Search for the cell housing the specified text and yield its [X, Y] center coordinate. 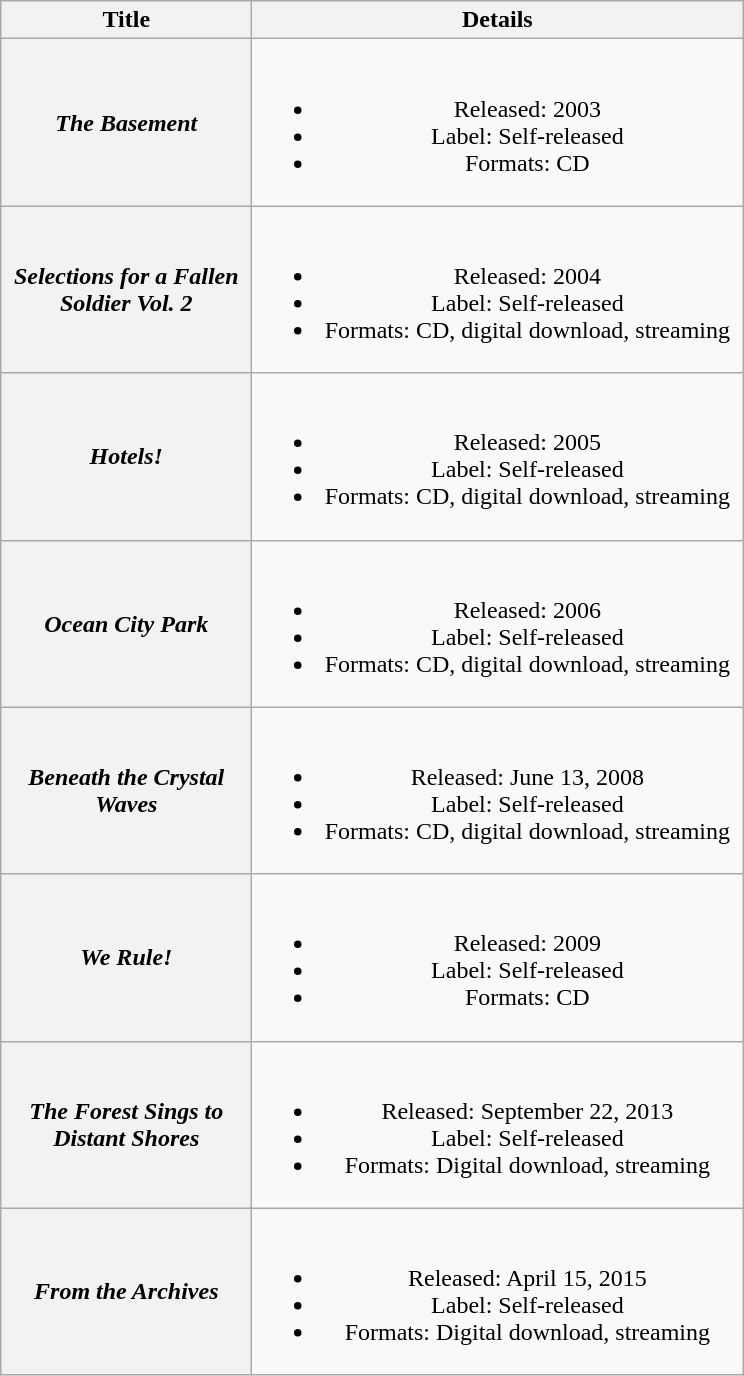
Released: 2004Label: Self-releasedFormats: CD, digital download, streaming [498, 290]
Hotels! [126, 456]
The Basement [126, 122]
Released: 2003Label: Self-releasedFormats: CD [498, 122]
Released: 2009Label: Self-releasedFormats: CD [498, 958]
Released: September 22, 2013Label: Self-releasedFormats: Digital download, streaming [498, 1124]
Released: April 15, 2015Label: Self-releasedFormats: Digital download, streaming [498, 1292]
Beneath the Crystal Waves [126, 790]
Selections for a Fallen Soldier Vol. 2 [126, 290]
Released: 2006Label: Self-releasedFormats: CD, digital download, streaming [498, 624]
Released: 2005Label: Self-releasedFormats: CD, digital download, streaming [498, 456]
Title [126, 20]
We Rule! [126, 958]
Released: June 13, 2008Label: Self-releasedFormats: CD, digital download, streaming [498, 790]
From the Archives [126, 1292]
The Forest Sings to Distant Shores [126, 1124]
Ocean City Park [126, 624]
Details [498, 20]
